For the text-containing cell, return its midpoint in (X, Y) coordinate format. 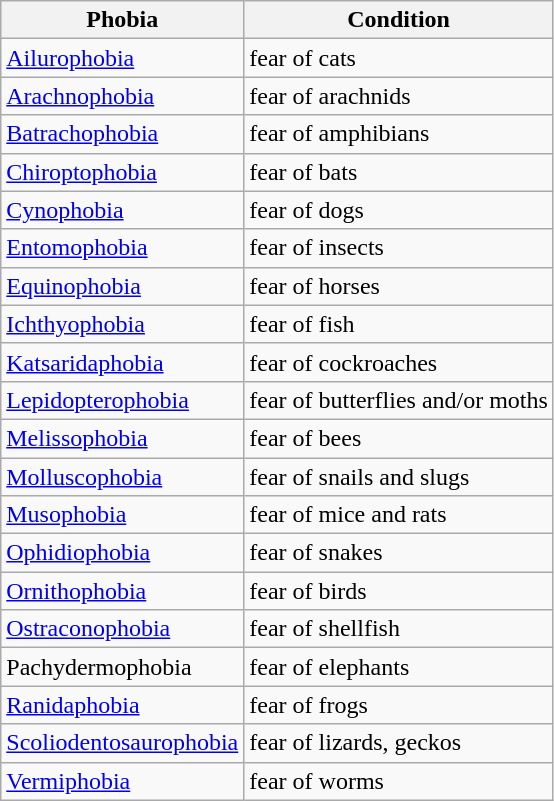
fear of dogs (399, 210)
fear of shellfish (399, 629)
fear of snakes (399, 553)
Ranidaphobia (122, 705)
fear of butterflies and/or moths (399, 400)
Melissophobia (122, 438)
fear of mice and rats (399, 515)
Lepidopterophobia (122, 400)
Musophobia (122, 515)
Ichthyophobia (122, 324)
Vermiphobia (122, 781)
fear of elephants (399, 667)
Ostraconophobia (122, 629)
fear of bees (399, 438)
Ornithophobia (122, 591)
Pachydermophobia (122, 667)
fear of bats (399, 172)
Cynophobia (122, 210)
fear of cats (399, 58)
Molluscophobia (122, 477)
fear of birds (399, 591)
fear of cockroaches (399, 362)
Batrachophobia (122, 134)
fear of worms (399, 781)
Arachnophobia (122, 96)
Ophidiophobia (122, 553)
fear of frogs (399, 705)
Entomophobia (122, 248)
Ailurophobia (122, 58)
fear of snails and slugs (399, 477)
fear of fish (399, 324)
Katsaridaphobia (122, 362)
Condition (399, 20)
Chiroptophobia (122, 172)
Equinophobia (122, 286)
fear of lizards, geckos (399, 743)
Scoliodentosaurophobia (122, 743)
fear of arachnids (399, 96)
Phobia (122, 20)
fear of amphibians (399, 134)
fear of horses (399, 286)
fear of insects (399, 248)
